Pinpoint the cell where the given text exists, returning its (X, Y) midpoint coordinate. 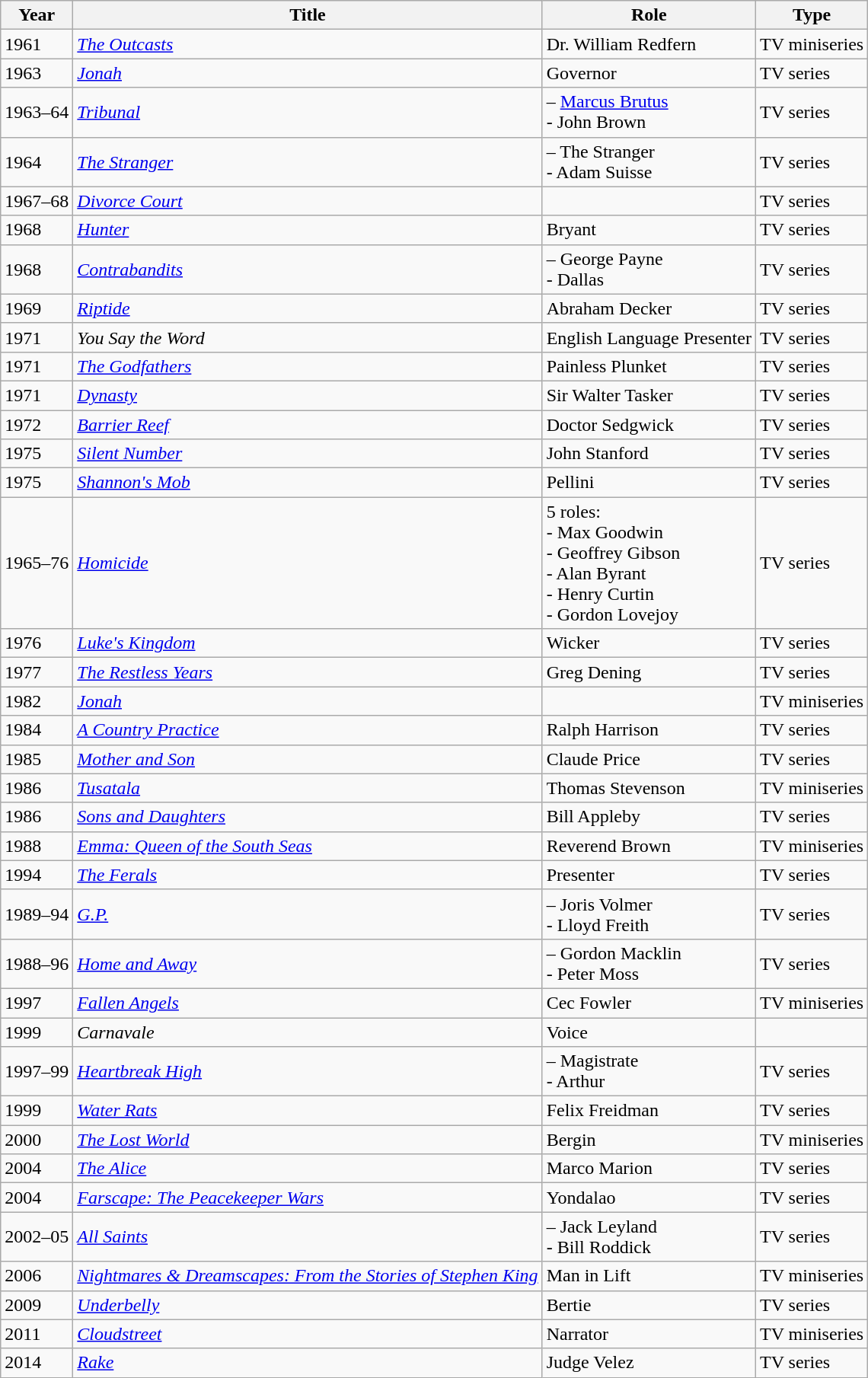
Divorce Court (308, 201)
Role (649, 15)
John Stanford (649, 454)
Tusatala (308, 788)
2014 (37, 1363)
Man in Lift (649, 1276)
1988 (37, 846)
Bertie (649, 1305)
Emma: Queen of the South Seas (308, 846)
The Restless Years (308, 672)
2011 (37, 1334)
Heartbreak High (308, 1072)
Mother and Son (308, 759)
1982 (37, 701)
All Saints (308, 1236)
The Godfathers (308, 366)
Bill Appleby (649, 817)
1972 (37, 424)
1964 (37, 161)
Thomas Stevenson (649, 788)
Dynasty (308, 395)
– Joris Volmer- Lloyd Freith (649, 914)
Homicide (308, 563)
Cec Fowler (649, 1003)
Nightmares & Dreamscapes: From the Stories of Stephen King (308, 1276)
Sons and Daughters (308, 817)
Governor (649, 73)
1997 (37, 1003)
Year (37, 15)
1985 (37, 759)
Title (308, 15)
1989–94 (37, 914)
1967–68 (37, 201)
Abraham Decker (649, 308)
Tribunal (308, 113)
Home and Away (308, 964)
Contrabandits (308, 270)
Yondalao (649, 1198)
Rake (308, 1363)
1994 (37, 875)
Riptide (308, 308)
– Jack Leyland- Bill Roddick (649, 1236)
Felix Freidman (649, 1111)
English Language Presenter (649, 337)
Bergin (649, 1140)
– The Stranger- Adam Suisse (649, 161)
Dr. William Redfern (649, 44)
1969 (37, 308)
G.P. (308, 914)
Hunter (308, 230)
Barrier Reef (308, 424)
Voice (649, 1032)
2009 (37, 1305)
Water Rats (308, 1111)
Carnavale (308, 1032)
– George Payne- Dallas (649, 270)
The Outcasts (308, 44)
5 roles:- Max Goodwin- Geoffrey Gibson- Alan Byrant- Henry Curtin- Gordon Lovejoy (649, 563)
You Say the Word (308, 337)
Sir Walter Tasker (649, 395)
Doctor Sedgwick (649, 424)
Type (812, 15)
Farscape: The Peacekeeper Wars (308, 1198)
Presenter (649, 875)
Luke's Kingdom (308, 643)
1965–76 (37, 563)
1988–96 (37, 964)
Judge Velez (649, 1363)
– Gordon Macklin- Peter Moss (649, 964)
Fallen Angels (308, 1003)
1977 (37, 672)
Shannon's Mob (308, 483)
Claude Price (649, 759)
1976 (37, 643)
1963–64 (37, 113)
1963 (37, 73)
The Alice (308, 1169)
Ralph Harrison (649, 730)
The Lost World (308, 1140)
1984 (37, 730)
2006 (37, 1276)
– Magistrate- Arthur (649, 1072)
The Stranger (308, 161)
Greg Dening (649, 672)
Wicker (649, 643)
Cloudstreet (308, 1334)
Pellini (649, 483)
Narrator (649, 1334)
The Ferals (308, 875)
A Country Practice (308, 730)
Marco Marion (649, 1169)
Silent Number (308, 454)
2000 (37, 1140)
1961 (37, 44)
Underbelly (308, 1305)
1997–99 (37, 1072)
Reverend Brown (649, 846)
2002–05 (37, 1236)
Bryant (649, 230)
Painless Plunket (649, 366)
– Marcus Brutus- John Brown (649, 113)
